Find where the given text appears and provide that cell's center as [X, Y] coordinate. 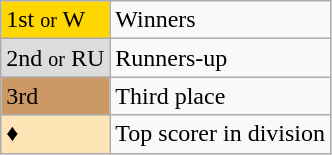
3rd [56, 96]
2nd or RU [56, 58]
Winners [220, 20]
Top scorer in division [220, 134]
♦ [56, 134]
1st or W [56, 20]
Third place [220, 96]
Runners-up [220, 58]
